Detect which cell encompasses the target text, then output its [x, y] center coordinate. 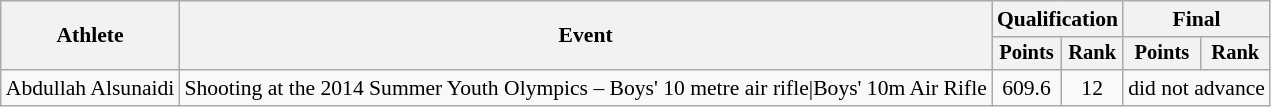
Shooting at the 2014 Summer Youth Olympics – Boys' 10 metre air rifle|Boys' 10m Air Rifle [585, 88]
Athlete [90, 36]
did not advance [1196, 88]
Final [1196, 19]
Qualification [1058, 19]
609.6 [1026, 88]
Event [585, 36]
12 [1092, 88]
Abdullah Alsunaidi [90, 88]
